Return the (x, y) coordinate for the center point of the cell that contains the specified text.  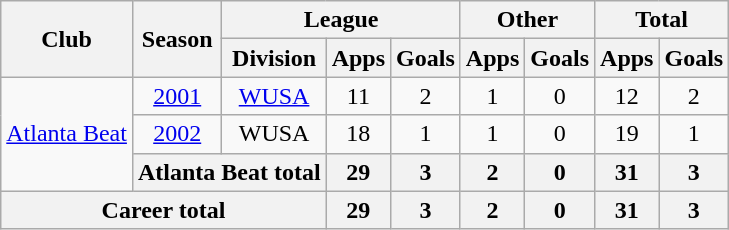
Division (274, 58)
Atlanta Beat (67, 134)
19 (627, 134)
18 (358, 134)
Season (177, 39)
Club (67, 39)
Other (527, 20)
2002 (177, 134)
2001 (177, 96)
League (341, 20)
Total (662, 20)
11 (358, 96)
Career total (164, 210)
Atlanta Beat total (229, 172)
12 (627, 96)
